Identify which cell holds the provided text, then report its (X, Y) central coordinate. 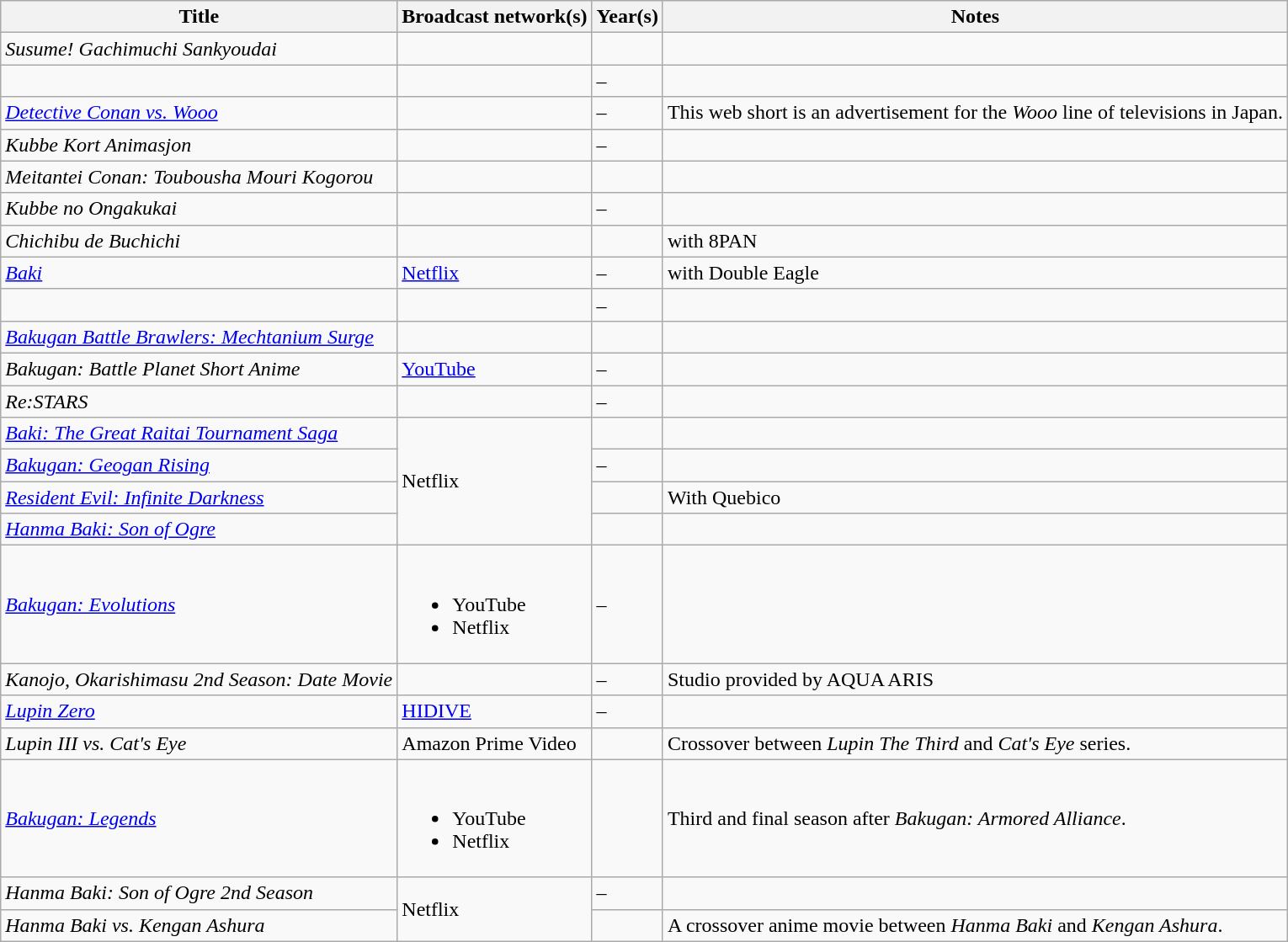
HIDIVE (495, 711)
Bakugan: Battle Planet Short Anime (199, 369)
Third and final season after Bakugan: Armored Alliance. (975, 818)
Hanma Baki vs. Kengan Ashura (199, 925)
Kubbe Kort Animasjon (199, 145)
Lupin III vs. Cat's Eye (199, 743)
Detective Conan vs. Wooo (199, 113)
Lupin Zero (199, 711)
Hanma Baki: Son of Ogre 2nd Season (199, 893)
Broadcast network(s) (495, 17)
A crossover anime movie between Hanma Baki and Kengan Ashura. (975, 925)
Amazon Prime Video (495, 743)
Bakugan: Legends (199, 818)
Chichibu de Buchichi (199, 241)
Kubbe no Ongakukai (199, 209)
Studio provided by AQUA ARIS (975, 679)
Kanojo, Okarishimasu 2nd Season: Date Movie (199, 679)
With Quebico (975, 498)
Year(s) (627, 17)
Bakugan: Geogan Rising (199, 466)
Bakugan Battle Brawlers: Mechtanium Surge (199, 337)
Baki: The Great Raitai Tournament Saga (199, 434)
with 8PAN (975, 241)
Meitantei Conan: Toubousha Mouri Kogorou (199, 177)
YouTube (495, 369)
Title (199, 17)
This web short is an advertisement for the Wooo line of televisions in Japan. (975, 113)
Bakugan: Evolutions (199, 604)
Baki (199, 273)
Resident Evil: Infinite Darkness (199, 498)
with Double Eagle (975, 273)
Hanma Baki: Son of Ogre (199, 530)
Crossover between Lupin The Third and Cat's Eye series. (975, 743)
Notes (975, 17)
Susume! Gachimuchi Sankyoudai (199, 49)
Re:STARS (199, 402)
